For the text-containing cell, return its midpoint in [X, Y] coordinate format. 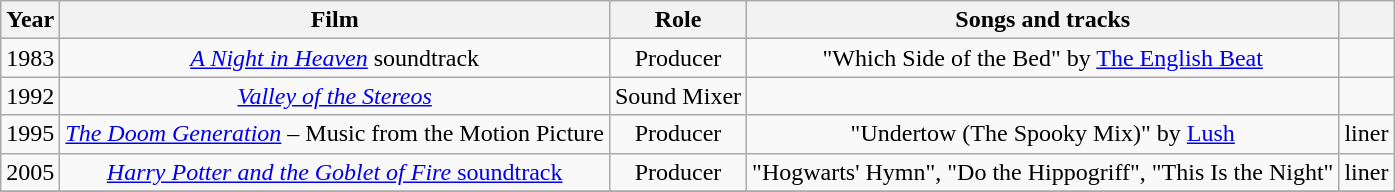
"Which Side of the Bed" by The English Beat [1043, 58]
Film [335, 20]
Valley of the Stereos [335, 96]
"Undertow (The Spooky Mix)" by Lush [1043, 134]
Harry Potter and the Goblet of Fire soundtrack [335, 172]
1983 [30, 58]
Role [678, 20]
Songs and tracks [1043, 20]
Year [30, 20]
"Hogwarts' Hymn", "Do the Hippogriff", "This Is the Night" [1043, 172]
1992 [30, 96]
2005 [30, 172]
The Doom Generation – Music from the Motion Picture [335, 134]
A Night in Heaven soundtrack [335, 58]
1995 [30, 134]
Sound Mixer [678, 96]
